Scan for the cell matching the given text and deliver its [x, y] coordinate at center. 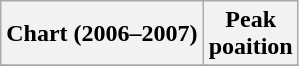
Chart (2006–2007) [102, 34]
Peakpoaition [250, 34]
